From the cell containing the given text, extract its center point as [X, Y] coordinate. 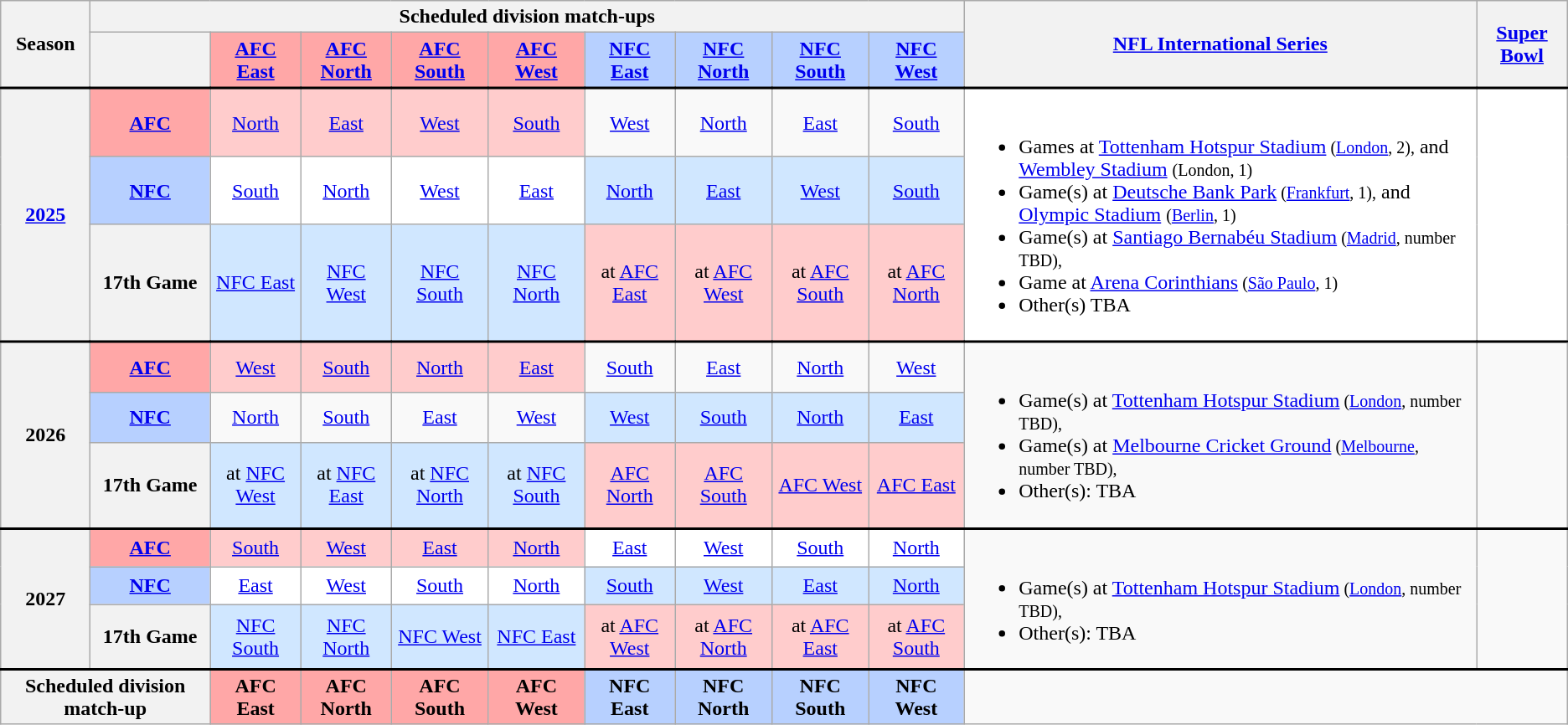
2026 [45, 435]
at NFC North [440, 486]
at NFC East [347, 486]
Super Bowl [1522, 44]
2027 [45, 599]
at NFC West [256, 486]
Scheduled division match-up [106, 697]
Game(s) at Tottenham Hotspur Stadium (London, number TBD),Game(s) at Melbourne Cricket Ground (Melbourne, number TBD),Other(s): TBA [1220, 435]
Game(s) at Tottenham Hotspur Stadium (London, number TBD),Other(s): TBA [1220, 599]
Scheduled division match-ups [528, 17]
2025 [45, 215]
Season [45, 44]
at NFC South [536, 486]
NFL International Series [1220, 44]
